Determine the (X, Y) coordinate at the center of the cell enclosing the given text.  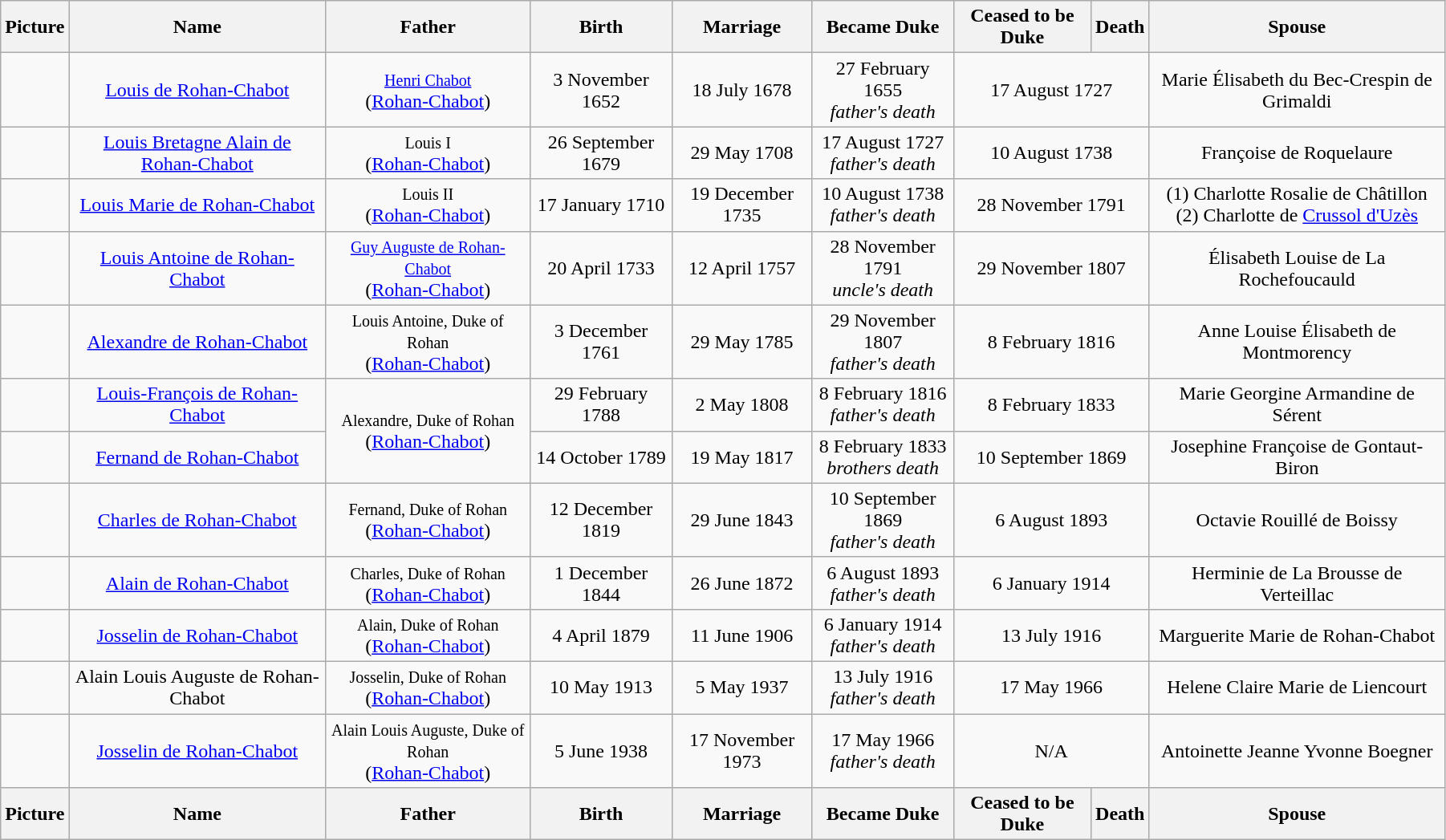
Charles de Rohan-Chabot (197, 520)
Alexandre de Rohan-Chabot (197, 342)
27 February 1655father's death (883, 90)
Josephine Françoise de Gontaut-Biron (1297, 457)
29 June 1843 (741, 520)
8 February 1833 (1051, 404)
10 September 1869father's death (883, 520)
Alain, Duke of Rohan (Rohan-Chabot) (429, 635)
Fernand, Duke of Rohan (Rohan-Chabot) (429, 520)
Élisabeth Louise de La Rochefoucauld (1297, 268)
8 February 1816father's death (883, 404)
11 June 1906 (741, 635)
5 May 1937 (741, 687)
Alain Louis Auguste, Duke of Rohan (Rohan-Chabot) (429, 751)
8 February 1816 (1051, 342)
Charles, Duke of Rohan (Rohan-Chabot) (429, 582)
Anne Louise Élisabeth de Montmorency (1297, 342)
Louis de Rohan-Chabot (197, 90)
29 May 1708 (741, 152)
20 April 1733 (601, 268)
Alexandre, Duke of Rohan (Rohan-Chabot) (429, 431)
17 January 1710 (601, 205)
Louis-François de Rohan-Chabot (197, 404)
Marie Georgine Armandine de Sérent (1297, 404)
18 July 1678 (741, 90)
Helene Claire Marie de Liencourt (1297, 687)
12 December 1819 (601, 520)
29 May 1785 (741, 342)
17 May 1966father's death (883, 751)
1 December 1844 (601, 582)
28 November 1791 (1051, 205)
17 August 1727father's death (883, 152)
10 August 1738 father's death (883, 205)
Antoinette Jeanne Yvonne Boegner (1297, 751)
Louis I (Rohan-Chabot) (429, 152)
3 November 1652 (601, 90)
Alain de Rohan-Chabot (197, 582)
N/A (1051, 751)
Françoise de Roquelaure (1297, 152)
6 January 1914 (1051, 582)
19 December 1735 (741, 205)
Louis Bretagne Alain de Rohan-Chabot (197, 152)
29 February 1788 (601, 404)
29 November 1807 (1051, 268)
28 November 1791uncle's death (883, 268)
Louis Antoine, Duke of Rohan (Rohan-Chabot) (429, 342)
17 August 1727 (1051, 90)
10 September 1869 (1051, 457)
29 November 1807father's death (883, 342)
(1) Charlotte Rosalie de Châtillon(2) Charlotte de Crussol d'Uzès (1297, 205)
6 January 1914father's death (883, 635)
4 April 1879 (601, 635)
13 July 1916father's death (883, 687)
Josselin, Duke of Rohan (Rohan-Chabot) (429, 687)
12 April 1757 (741, 268)
5 June 1938 (601, 751)
Marguerite Marie de Rohan-Chabot (1297, 635)
17 November 1973 (741, 751)
3 December 1761 (601, 342)
Alain Louis Auguste de Rohan-Chabot (197, 687)
2 May 1808 (741, 404)
6 August 1893 (1051, 520)
14 October 1789 (601, 457)
10 August 1738 (1051, 152)
17 May 1966 (1051, 687)
Henri Chabot (Rohan-Chabot) (429, 90)
Marie Élisabeth du Bec-Crespin de Grimaldi (1297, 90)
8 February 1833brothers death (883, 457)
Louis Antoine de Rohan-Chabot (197, 268)
Guy Auguste de Rohan-Chabot (Rohan-Chabot) (429, 268)
Herminie de La Brousse de Verteillac (1297, 582)
Louis II (Rohan-Chabot) (429, 205)
Fernand de Rohan-Chabot (197, 457)
19 May 1817 (741, 457)
13 July 1916 (1051, 635)
6 August 1893father's death (883, 582)
Louis Marie de Rohan-Chabot (197, 205)
26 September 1679 (601, 152)
10 May 1913 (601, 687)
Octavie Rouillé de Boissy (1297, 520)
26 June 1872 (741, 582)
